Pinpoint the cell where the given text exists, returning its (x, y) midpoint coordinate. 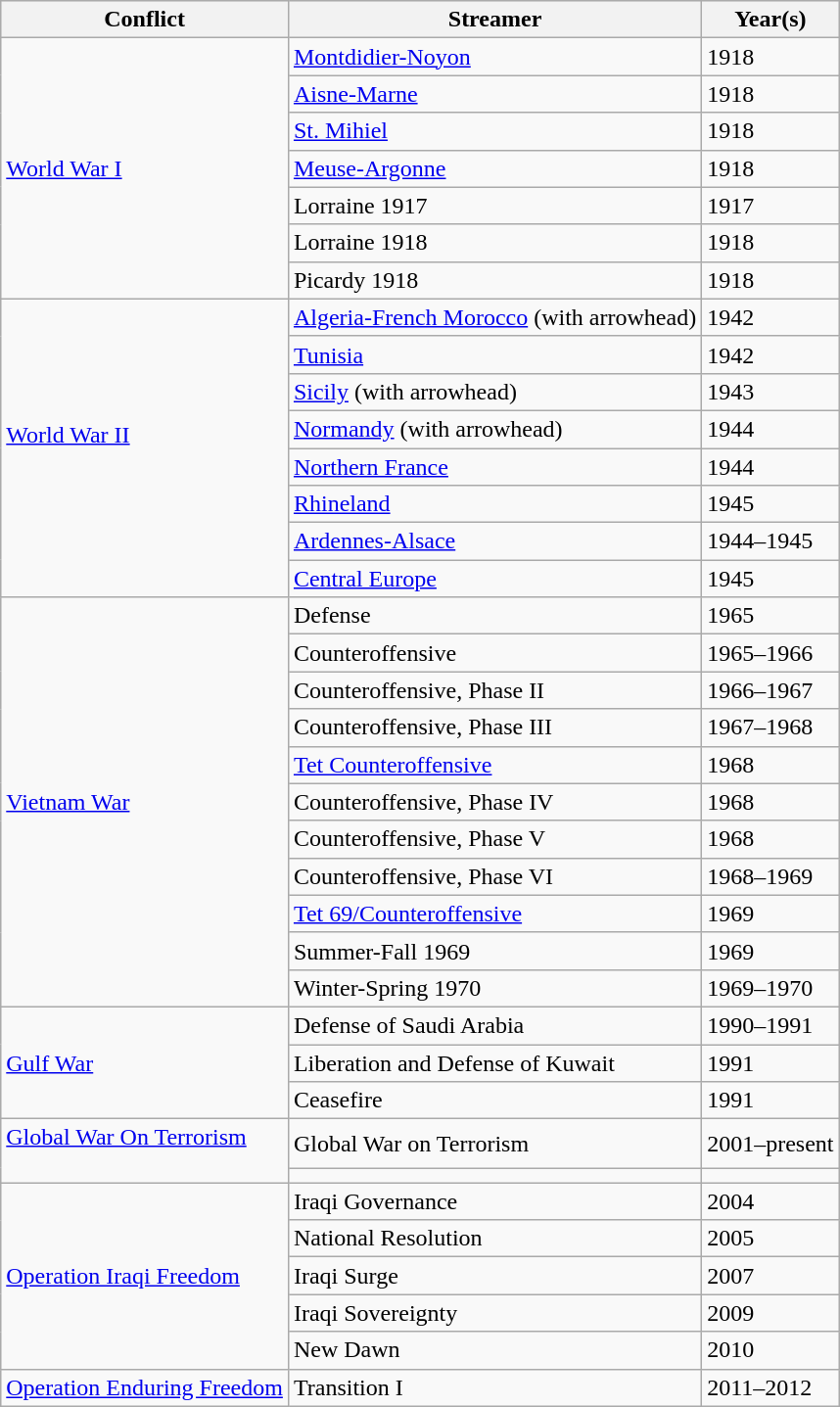
2001–present (770, 1144)
World War I (145, 168)
Counteroffensive (494, 653)
2010 (770, 1350)
Lorraine 1917 (494, 206)
1944–1945 (770, 541)
Streamer (494, 20)
Ceasefire (494, 1101)
Defense (494, 616)
New Dawn (494, 1350)
St. Mihiel (494, 131)
Lorraine 1918 (494, 243)
Montdidier-Noyon (494, 57)
Counteroffensive, Phase V (494, 839)
Operation Iraqi Freedom (145, 1276)
Ardennes-Alsace (494, 541)
1966–1967 (770, 690)
World War II (145, 447)
Rhineland (494, 504)
Tunisia (494, 354)
Meuse-Argonne (494, 168)
Algeria-French Morocco (with arrowhead) (494, 317)
Iraqi Sovereignty (494, 1313)
Global War On Terrorism (145, 1151)
Defense of Saudi Arabia (494, 1025)
Picardy 1918 (494, 280)
Global War on Terrorism (494, 1144)
1968–1969 (770, 876)
2004 (770, 1201)
Winter-Spring 1970 (494, 988)
Liberation and Defense of Kuwait (494, 1062)
Northern France (494, 467)
Central Europe (494, 579)
Counteroffensive, Phase III (494, 727)
Transition I (494, 1387)
Summer-Fall 1969 (494, 951)
Normandy (with arrowhead) (494, 429)
Tet Counteroffensive (494, 765)
Tet 69/Counteroffensive (494, 914)
National Resolution (494, 1239)
1990–1991 (770, 1025)
1965 (770, 616)
Counteroffensive, Phase VI (494, 876)
Operation Enduring Freedom (145, 1387)
2007 (770, 1276)
1967–1968 (770, 727)
Counteroffensive, Phase IV (494, 802)
1969–1970 (770, 988)
Gulf War (145, 1062)
Vietnam War (145, 803)
1917 (770, 206)
Aisne-Marne (494, 94)
2011–2012 (770, 1387)
Iraqi Governance (494, 1201)
Sicily (with arrowhead) (494, 392)
1943 (770, 392)
2005 (770, 1239)
Iraqi Surge (494, 1276)
1965–1966 (770, 653)
Year(s) (770, 20)
2009 (770, 1313)
Conflict (145, 20)
Counteroffensive, Phase II (494, 690)
